Provide the [X, Y] coordinate of the cell's center where the given text is located.  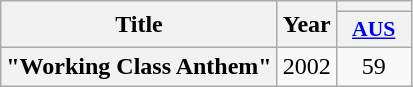
Year [306, 24]
AUS [374, 30]
2002 [306, 66]
"Working Class Anthem" [139, 66]
Title [139, 24]
59 [374, 66]
